For the text-containing cell, return its midpoint in (X, Y) coordinate format. 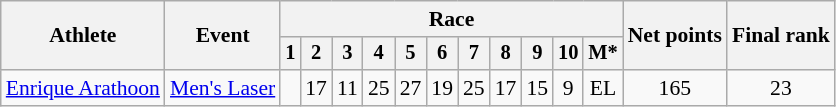
Race (451, 19)
EL (602, 88)
Event (222, 36)
Final rank (781, 36)
19 (442, 88)
M* (602, 54)
23 (781, 88)
8 (506, 54)
10 (568, 54)
4 (379, 54)
3 (348, 54)
Men's Laser (222, 88)
2 (316, 54)
15 (537, 88)
6 (442, 54)
5 (411, 54)
165 (675, 88)
7 (474, 54)
1 (290, 54)
Enrique Arathoon (83, 88)
Net points (675, 36)
Athlete (83, 36)
27 (411, 88)
11 (348, 88)
